Identify which cell holds the provided text, then report its (x, y) central coordinate. 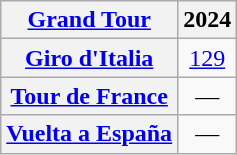
Vuelta a España (90, 134)
129 (208, 58)
2024 (208, 20)
Giro d'Italia (90, 58)
Tour de France (90, 96)
Grand Tour (90, 20)
